Pinpoint the cell where the given text exists, returning its [x, y] midpoint coordinate. 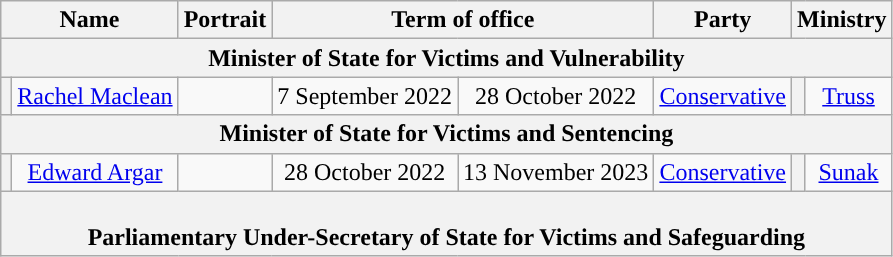
7 September 2022 [365, 96]
Minister of State for Victims and Vulnerability [446, 58]
Edward Argar [95, 172]
Parliamentary Under-Secretary of State for Victims and Safeguarding [446, 224]
Portrait [225, 20]
Ministry [842, 20]
Term of office [463, 20]
Sunak [848, 172]
Minister of State for Victims and Sentencing [446, 134]
Party [723, 20]
13 November 2023 [556, 172]
Rachel Maclean [95, 96]
Name [90, 20]
Truss [848, 96]
